Pinpoint the cell where the given text exists, returning its (X, Y) midpoint coordinate. 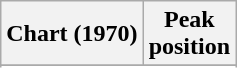
Chart (1970) (72, 34)
Peak position (189, 34)
